Output the [X, Y] coordinate of the center of the cell containing the given text.  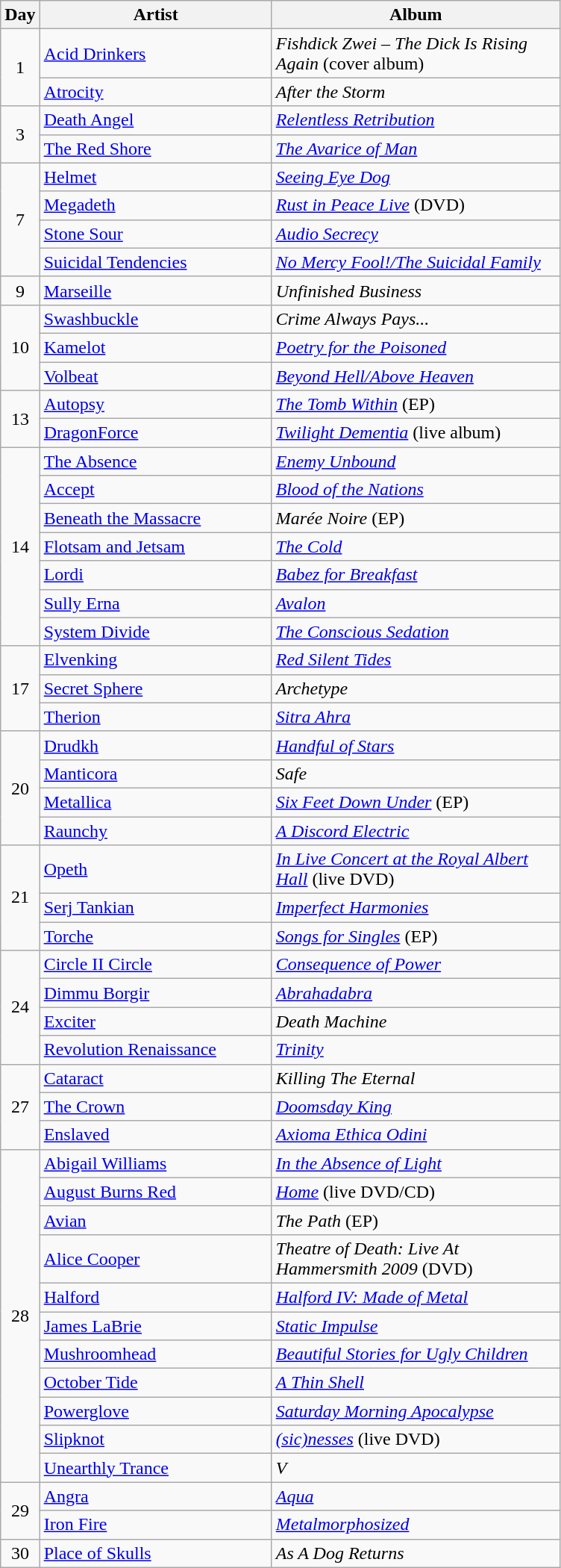
Day [20, 15]
Place of Skulls [155, 1553]
Songs for Singles (EP) [416, 936]
Opeth [155, 869]
Lordi [155, 575]
V [416, 1468]
Crime Always Pays... [416, 319]
Metallica [155, 802]
Torche [155, 936]
Avalon [416, 603]
Raunchy [155, 831]
Flotsam and Jetsam [155, 547]
Axioma Ethica Odini [416, 1135]
Volbeat [155, 376]
Powerglove [155, 1411]
The Tomb Within (EP) [416, 405]
Kamelot [155, 347]
7 [20, 220]
1 [20, 67]
Elvenking [155, 660]
Iron Fire [155, 1525]
Dimmu Borgir [155, 993]
The Cold [416, 547]
Cataract [155, 1078]
Audio Secrecy [416, 234]
Avian [155, 1220]
Angra [155, 1496]
9 [20, 290]
Therion [155, 717]
Consequence of Power [416, 965]
30 [20, 1553]
Trinity [416, 1050]
17 [20, 688]
24 [20, 1007]
Autopsy [155, 405]
The Avarice of Man [416, 149]
Static Impulse [416, 1325]
10 [20, 347]
Red Silent Tides [416, 660]
Megadeth [155, 205]
The Crown [155, 1107]
21 [20, 897]
Secret Sphere [155, 688]
Halford IV: Made of Metal [416, 1297]
Unfinished Business [416, 290]
Beneath the Massacre [155, 518]
Accept [155, 490]
Beautiful Stories for Ugly Children [416, 1354]
Death Machine [416, 1021]
Mushroomhead [155, 1354]
Manticora [155, 774]
Sully Erna [155, 603]
3 [20, 134]
Acid Drinkers [155, 54]
Killing The Eternal [416, 1078]
The Red Shore [155, 149]
Abigail Williams [155, 1163]
A Discord Electric [416, 831]
Enemy Unbound [416, 461]
Suicidal Tendencies [155, 262]
No Mercy Fool!/The Suicidal Family [416, 262]
Halford [155, 1297]
In the Absence of Light [416, 1163]
13 [20, 419]
Artist [155, 15]
29 [20, 1511]
(sic)nesses (live DVD) [416, 1440]
Metalmorphosized [416, 1525]
Exciter [155, 1021]
October Tide [155, 1383]
27 [20, 1107]
Death Angel [155, 120]
Revolution Renaissance [155, 1050]
Poetry for the Poisoned [416, 347]
28 [20, 1316]
Unearthly Trance [155, 1468]
Babez for Breakfast [416, 575]
Imperfect Harmonies [416, 908]
Rust in Peace Live (DVD) [416, 205]
Fishdick Zwei – The Dick Is Rising Again (cover album) [416, 54]
Blood of the Nations [416, 490]
Marseille [155, 290]
August Burns Red [155, 1192]
20 [20, 788]
James LaBrie [155, 1325]
As A Dog Returns [416, 1553]
Safe [416, 774]
Drudkh [155, 745]
System Divide [155, 632]
Atrocity [155, 92]
The Absence [155, 461]
The Conscious Sedation [416, 632]
Beyond Hell/Above Heaven [416, 376]
Sitra Ahra [416, 717]
Saturday Morning Apocalypse [416, 1411]
Helmet [155, 177]
Handful of Stars [416, 745]
Enslaved [155, 1135]
A Thin Shell [416, 1383]
In Live Concert at the Royal Albert Hall (live DVD) [416, 869]
Alice Cooper [155, 1259]
Aqua [416, 1496]
The Path (EP) [416, 1220]
Slipknot [155, 1440]
Relentless Retribution [416, 120]
Abrahadabra [416, 993]
Archetype [416, 688]
Theatre of Death: Live At Hammersmith 2009 (DVD) [416, 1259]
Twilight Dementia (live album) [416, 433]
Seeing Eye Dog [416, 177]
Stone Sour [155, 234]
Home (live DVD/CD) [416, 1192]
Circle II Circle [155, 965]
DragonForce [155, 433]
Doomsday King [416, 1107]
Six Feet Down Under (EP) [416, 802]
Serj Tankian [155, 908]
Album [416, 15]
14 [20, 547]
Swashbuckle [155, 319]
Marée Noire (EP) [416, 518]
After the Storm [416, 92]
